Determine the [X, Y] coordinate at the center of the cell enclosing the given text.  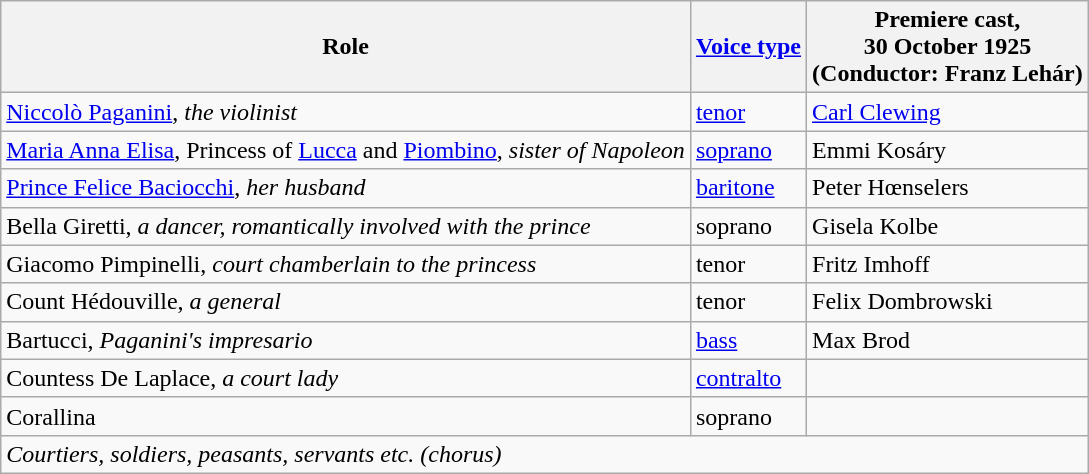
Premiere cast,30 October 1925(Conductor: Franz Lehár) [948, 47]
Peter Hœnselers [948, 188]
Prince Felice Baciocchi, her husband [346, 188]
Giacomo Pimpinelli, court chamberlain to the princess [346, 264]
Countess De Laplace, a court lady [346, 378]
baritone [748, 188]
Max Brod [948, 340]
Courtiers, soldiers, peasants, servants etc. (chorus) [545, 454]
Bella Giretti, a dancer, romantically involved with the prince [346, 226]
Felix Dombrowski [948, 302]
Gisela Kolbe [948, 226]
Voice type [748, 47]
Bartucci, Paganini's impresario [346, 340]
contralto [748, 378]
Fritz Imhoff [948, 264]
Emmi Kosáry [948, 150]
Niccolò Paganini, the violinist [346, 112]
bass [748, 340]
Carl Clewing [948, 112]
Corallina [346, 416]
Role [346, 47]
Maria Anna Elisa, Princess of Lucca and Piombino, sister of Napoleon [346, 150]
Count Hédouville, a general [346, 302]
